Determine the [X, Y] coordinate at the center of the cell enclosing the given text.  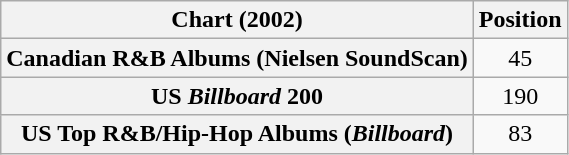
Position [520, 20]
US Billboard 200 [238, 96]
US Top R&B/Hip-Hop Albums (Billboard) [238, 134]
Chart (2002) [238, 20]
83 [520, 134]
45 [520, 58]
Canadian R&B Albums (Nielsen SoundScan) [238, 58]
190 [520, 96]
